Return the (X, Y) coordinate for the center point of the cell that contains the specified text.  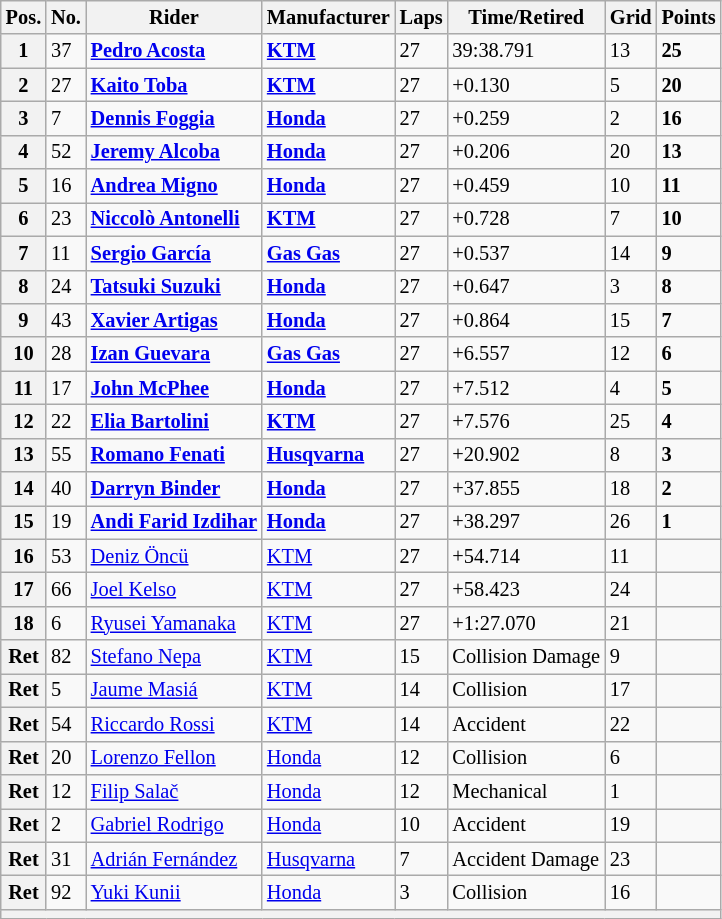
+0.864 (526, 320)
+0.459 (526, 186)
Xavier Artigas (174, 320)
+0.259 (526, 118)
26 (631, 522)
Stefano Nepa (174, 657)
+58.423 (526, 589)
53 (66, 556)
43 (66, 320)
Niccolò Antonelli (174, 219)
Deniz Öncü (174, 556)
Manufacturer (328, 17)
+7.576 (526, 421)
66 (66, 589)
31 (66, 859)
37 (66, 51)
52 (66, 152)
+38.297 (526, 522)
Time/Retired (526, 17)
28 (66, 354)
+0.537 (526, 253)
+20.902 (526, 455)
Laps (422, 17)
Pos. (24, 17)
Filip Salač (174, 791)
Kaito Toba (174, 85)
40 (66, 489)
Points (689, 17)
+54.714 (526, 556)
Elia Bartolini (174, 421)
Romano Fenati (174, 455)
+6.557 (526, 354)
Izan Guevara (174, 354)
55 (66, 455)
Collision Damage (526, 657)
+0.130 (526, 85)
Darryn Binder (174, 489)
Ryusei Yamanaka (174, 623)
Yuki Kunii (174, 892)
Accident Damage (526, 859)
54 (66, 724)
+7.512 (526, 388)
Andrea Migno (174, 186)
Pedro Acosta (174, 51)
+0.206 (526, 152)
Sergio García (174, 253)
Riccardo Rossi (174, 724)
Tatsuki Suzuki (174, 287)
39:38.791 (526, 51)
Dennis Foggia (174, 118)
Jaume Masiá (174, 690)
Grid (631, 17)
Andi Farid Izdihar (174, 522)
+37.855 (526, 489)
+1:27.070 (526, 623)
82 (66, 657)
21 (631, 623)
Rider (174, 17)
No. (66, 17)
+0.728 (526, 219)
92 (66, 892)
+0.647 (526, 287)
John McPhee (174, 388)
Jeremy Alcoba (174, 152)
Adrián Fernández (174, 859)
Gabriel Rodrigo (174, 825)
Mechanical (526, 791)
Lorenzo Fellon (174, 758)
Joel Kelso (174, 589)
